Search for the cell housing the specified text and yield its [x, y] center coordinate. 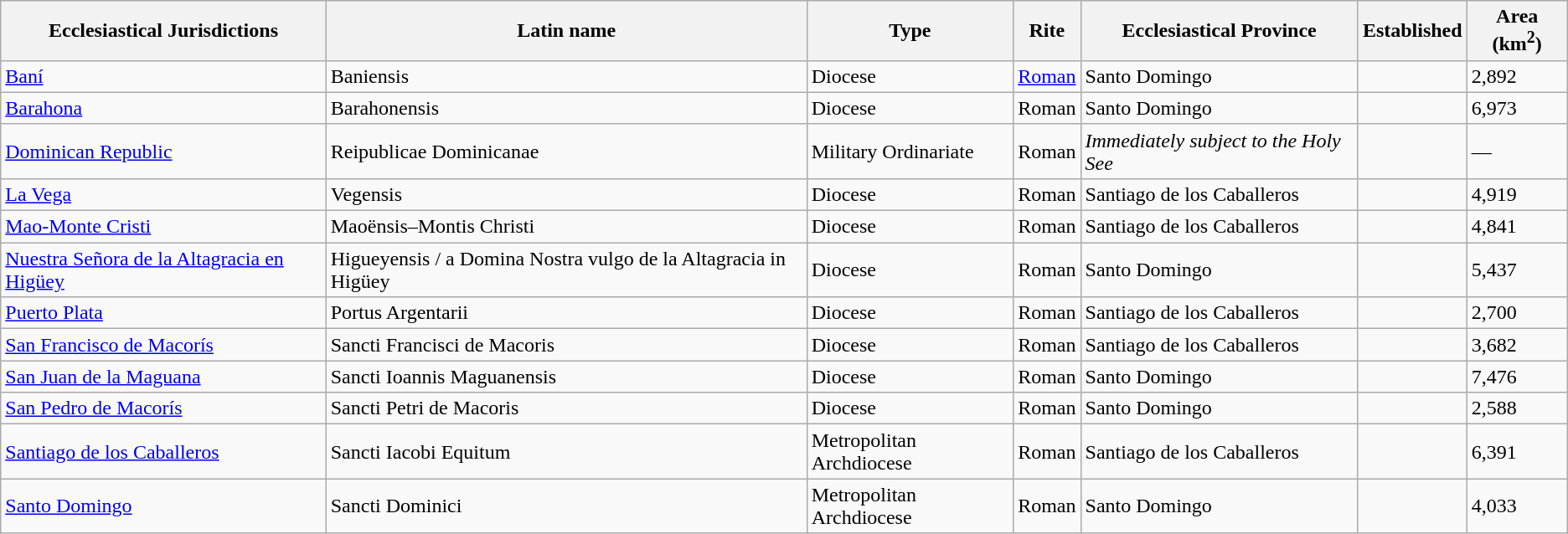
Sancti Dominici [566, 506]
Dominican Republic [163, 151]
Portus Argentarii [566, 313]
San Francisco de Macorís [163, 345]
2,892 [1517, 76]
Sancti Francisci de Macoris [566, 345]
Barahonensis [566, 108]
La Vega [163, 194]
Type [910, 31]
Nuestra Señora de la Altagracia en Higüey [163, 270]
2,700 [1517, 313]
Rite [1047, 31]
4,919 [1517, 194]
Ecclesiastical Jurisdictions [163, 31]
Latin name [566, 31]
4,033 [1517, 506]
Sancti Petri de Macoris [566, 408]
Immediately subject to the Holy See [1220, 151]
Reipublicae Dominicanae [566, 151]
Barahona [163, 108]
2,588 [1517, 408]
Baní [163, 76]
Mao-Monte Cristi [163, 227]
Baniensis [566, 76]
Maoënsis–Montis Christi [566, 227]
Higueyensis / a Domina Nostra vulgo de la Altagracia in Higüey [566, 270]
Established [1412, 31]
Puerto Plata [163, 313]
7,476 [1517, 377]
6,973 [1517, 108]
Vegensis [566, 194]
3,682 [1517, 345]
San Juan de la Maguana [163, 377]
5,437 [1517, 270]
Ecclesiastical Province [1220, 31]
6,391 [1517, 452]
4,841 [1517, 227]
Military Ordinariate [910, 151]
Area (km2) [1517, 31]
Sancti Iacobi Equitum [566, 452]
— [1517, 151]
San Pedro de Macorís [163, 408]
Sancti Ioannis Maguanensis [566, 377]
